For the text-containing cell, return its midpoint in (X, Y) coordinate format. 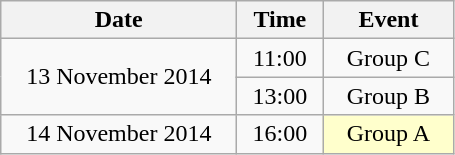
Time (280, 20)
Group B (388, 96)
13:00 (280, 96)
Date (119, 20)
16:00 (280, 134)
14 November 2014 (119, 134)
Group C (388, 58)
11:00 (280, 58)
13 November 2014 (119, 77)
Event (388, 20)
Group A (388, 134)
